Identify which cell holds the provided text, then report its (X, Y) central coordinate. 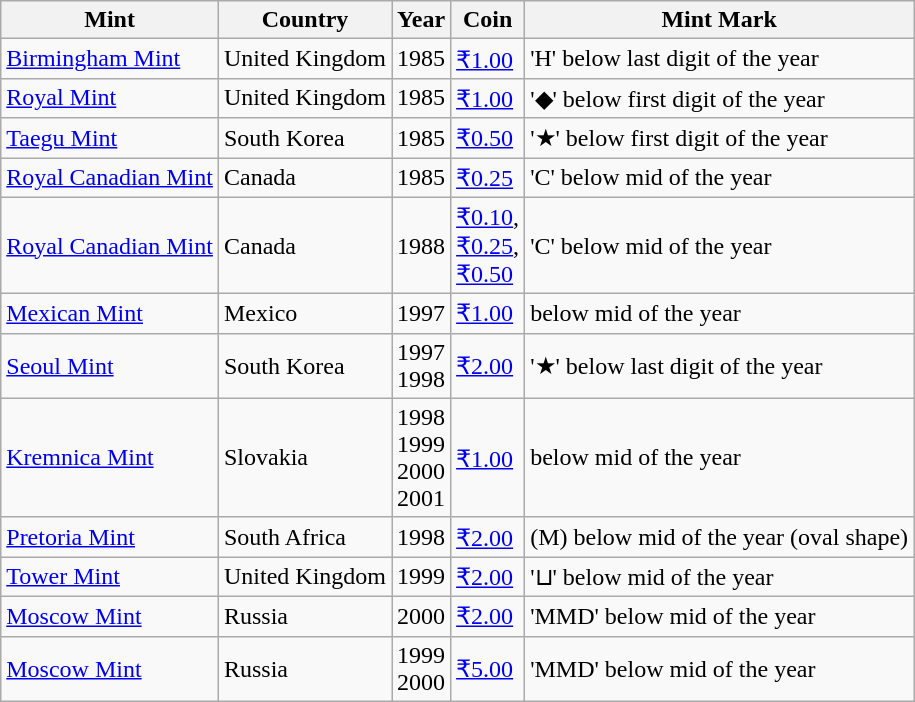
1998199920002001 (422, 458)
Tower Mint (110, 577)
'⊔' below mid of the year (720, 577)
Kremnica Mint (110, 458)
Seoul Mint (110, 366)
Coin (488, 20)
1999 (422, 577)
'◆' below first digit of the year (720, 98)
19971998 (422, 366)
2000 (422, 616)
Year (422, 20)
₹0.10,₹0.25,₹0.50 (488, 246)
Mint Mark (720, 20)
Slovakia (304, 458)
1998 (422, 537)
Mexico (304, 314)
Country (304, 20)
'★' below last digit of the year (720, 366)
'★' below first digit of the year (720, 138)
1997 (422, 314)
Royal Mint (110, 98)
Mint (110, 20)
Birmingham Mint (110, 59)
South Africa (304, 537)
Taegu Mint (110, 138)
₹0.25 (488, 178)
(M) below mid of the year (oval shape) (720, 537)
1988 (422, 246)
Pretoria Mint (110, 537)
'H' below last digit of the year (720, 59)
₹0.50 (488, 138)
₹5.00 (488, 668)
19992000 (422, 668)
Mexican Mint (110, 314)
